Detect which cell encompasses the target text, then output its (X, Y) center coordinate. 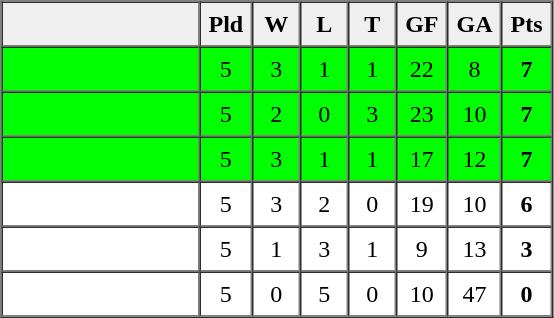
Pld (226, 24)
Pts (527, 24)
17 (422, 158)
13 (475, 248)
19 (422, 204)
6 (527, 204)
GF (422, 24)
23 (422, 114)
8 (475, 68)
47 (475, 294)
T (372, 24)
9 (422, 248)
W (276, 24)
12 (475, 158)
L (324, 24)
22 (422, 68)
GA (475, 24)
